Detect which cell encompasses the target text, then output its (X, Y) center coordinate. 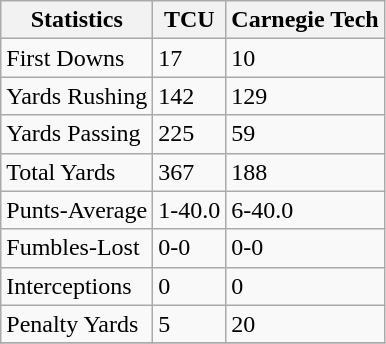
Punts-Average (77, 210)
TCU (190, 20)
188 (305, 172)
Total Yards (77, 172)
129 (305, 96)
Yards Passing (77, 134)
142 (190, 96)
First Downs (77, 58)
225 (190, 134)
1-40.0 (190, 210)
Carnegie Tech (305, 20)
10 (305, 58)
Interceptions (77, 286)
6-40.0 (305, 210)
Penalty Yards (77, 324)
20 (305, 324)
5 (190, 324)
Statistics (77, 20)
59 (305, 134)
17 (190, 58)
Yards Rushing (77, 96)
367 (190, 172)
Fumbles-Lost (77, 248)
